Locate the cell with the specified text and output its [x, y] center coordinate. 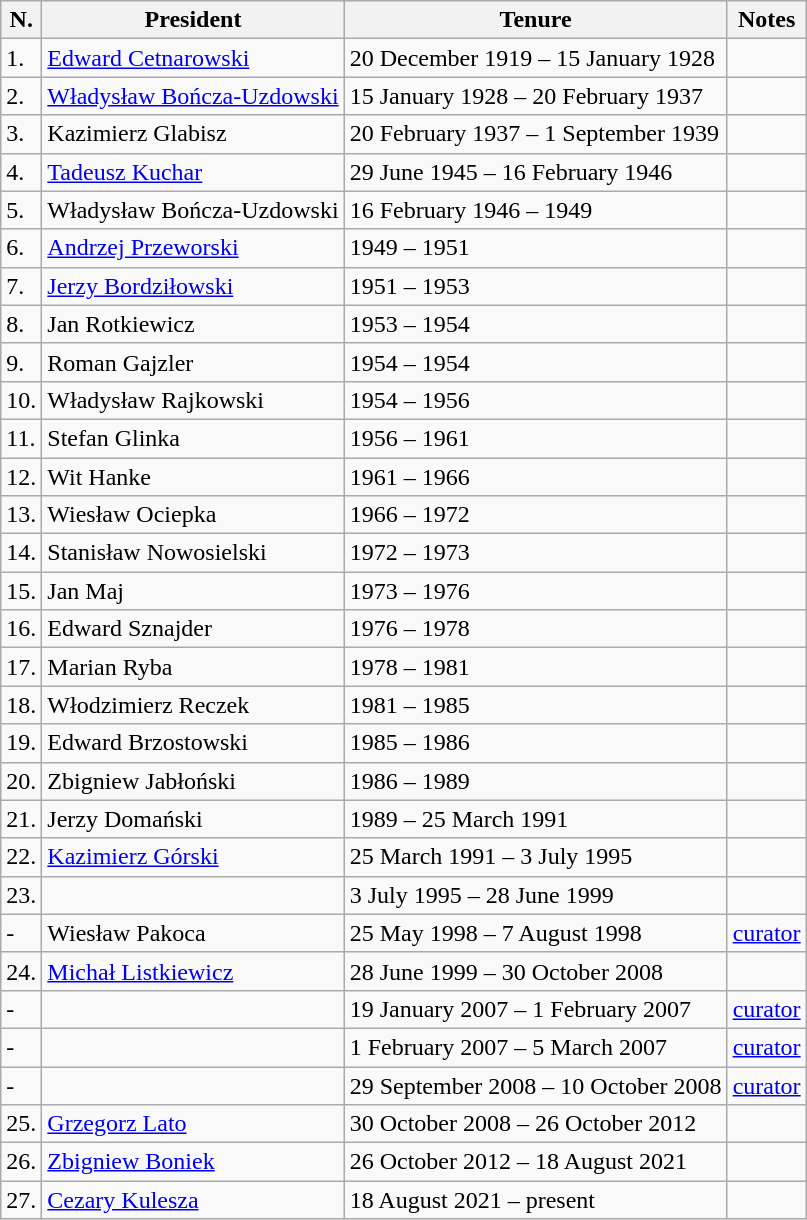
Władysław Rajkowski [193, 400]
19 January 2007 – 1 February 2007 [536, 1009]
Stefan Glinka [193, 438]
25 March 1991 – 3 July 1995 [536, 857]
Jerzy Domański [193, 819]
1966 – 1972 [536, 515]
Grzegorz Lato [193, 1124]
Wiesław Ociepka [193, 515]
15 January 1928 – 20 February 1937 [536, 96]
30 October 2008 – 26 October 2012 [536, 1124]
24. [22, 971]
15. [22, 591]
28 June 1999 – 30 October 2008 [536, 971]
25 May 1998 – 7 August 1998 [536, 933]
27. [22, 1200]
Jerzy Bordziłowski [193, 286]
19. [22, 743]
9. [22, 362]
20 December 1919 – 15 January 1928 [536, 58]
1954 – 1956 [536, 400]
Wit Hanke [193, 477]
22. [22, 857]
Włodzimierz Reczek [193, 705]
1976 – 1978 [536, 629]
1985 – 1986 [536, 743]
1954 – 1954 [536, 362]
11. [22, 438]
4. [22, 172]
25. [22, 1124]
26 October 2012 – 18 August 2021 [536, 1162]
29 June 1945 – 16 February 1946 [536, 172]
President [193, 20]
21. [22, 819]
Edward Brzostowski [193, 743]
17. [22, 667]
1978 – 1981 [536, 667]
1973 – 1976 [536, 591]
Tadeusz Kuchar [193, 172]
Roman Gajzler [193, 362]
1961 – 1966 [536, 477]
Stanisław Nowosielski [193, 553]
1 February 2007 – 5 March 2007 [536, 1047]
1981 – 1985 [536, 705]
23. [22, 895]
16. [22, 629]
10. [22, 400]
Wiesław Pakoca [193, 933]
1989 – 25 March 1991 [536, 819]
1972 – 1973 [536, 553]
Jan Maj [193, 591]
Andrzej Przeworski [193, 248]
N. [22, 20]
Marian Ryba [193, 667]
Notes [766, 20]
18 August 2021 – present [536, 1200]
3. [22, 134]
Kazimierz Glabisz [193, 134]
Cezary Kulesza [193, 1200]
3 July 1995 – 28 June 1999 [536, 895]
5. [22, 210]
Michał Listkiewicz [193, 971]
2. [22, 96]
26. [22, 1162]
1956 – 1961 [536, 438]
6. [22, 248]
20. [22, 781]
1949 – 1951 [536, 248]
29 September 2008 – 10 October 2008 [536, 1085]
18. [22, 705]
12. [22, 477]
7. [22, 286]
1951 – 1953 [536, 286]
Zbigniew Boniek [193, 1162]
Kazimierz Górski [193, 857]
Tenure [536, 20]
1986 – 1989 [536, 781]
16 February 1946 – 1949 [536, 210]
13. [22, 515]
1. [22, 58]
1953 – 1954 [536, 324]
Zbigniew Jabłoński [193, 781]
Jan Rotkiewicz [193, 324]
20 February 1937 – 1 September 1939 [536, 134]
Edward Cetnarowski [193, 58]
Edward Sznajder [193, 629]
14. [22, 553]
8. [22, 324]
